Find where the given text appears and provide that cell's center as (X, Y) coordinate. 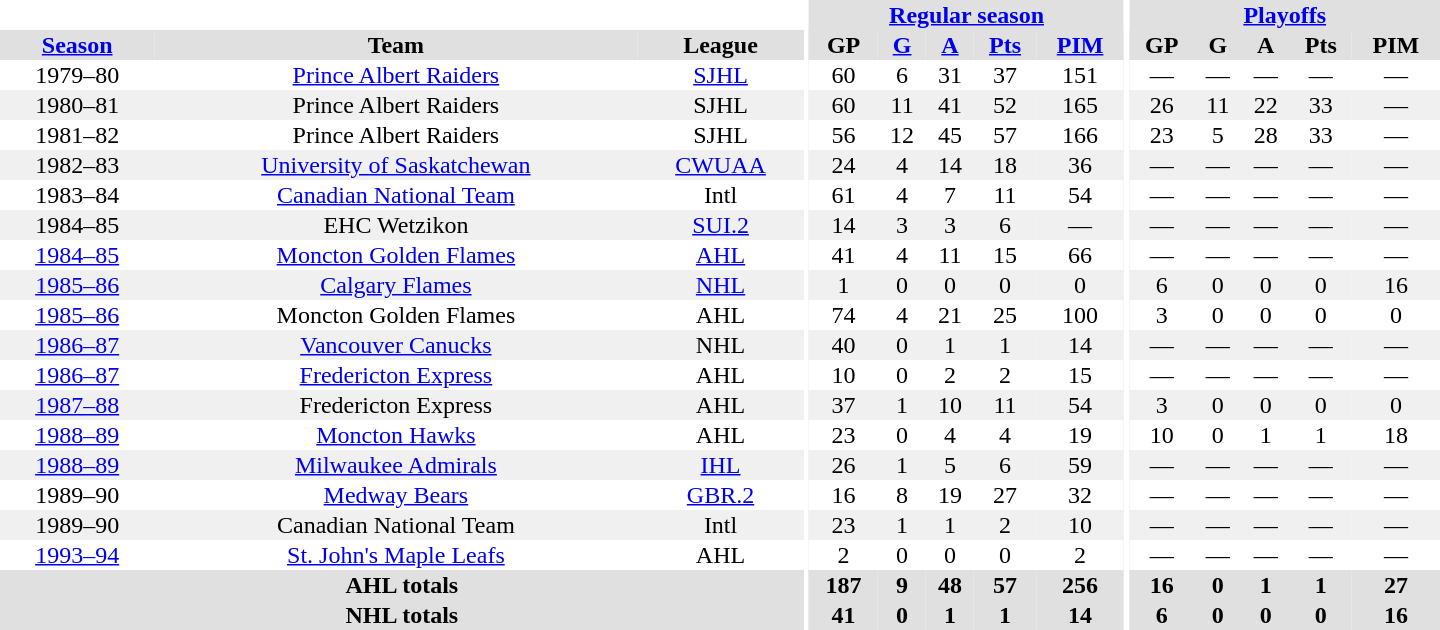
Milwaukee Admirals (396, 465)
Season (77, 45)
EHC Wetzikon (396, 225)
1983–84 (77, 195)
165 (1080, 105)
CWUAA (720, 165)
8 (902, 495)
74 (844, 315)
NHL totals (402, 615)
7 (950, 195)
52 (1005, 105)
21 (950, 315)
100 (1080, 315)
1993–94 (77, 555)
61 (844, 195)
1982–83 (77, 165)
1987–88 (77, 405)
59 (1080, 465)
256 (1080, 585)
AHL totals (402, 585)
66 (1080, 255)
151 (1080, 75)
1979–80 (77, 75)
36 (1080, 165)
166 (1080, 135)
24 (844, 165)
48 (950, 585)
45 (950, 135)
Regular season (966, 15)
40 (844, 345)
Moncton Hawks (396, 435)
12 (902, 135)
IHL (720, 465)
1980–81 (77, 105)
Vancouver Canucks (396, 345)
56 (844, 135)
25 (1005, 315)
22 (1266, 105)
1981–82 (77, 135)
Playoffs (1284, 15)
187 (844, 585)
League (720, 45)
University of Saskatchewan (396, 165)
St. John's Maple Leafs (396, 555)
SUI.2 (720, 225)
Medway Bears (396, 495)
Calgary Flames (396, 285)
31 (950, 75)
28 (1266, 135)
9 (902, 585)
GBR.2 (720, 495)
32 (1080, 495)
Team (396, 45)
